Return [x, y] of the center of cell containing provided text 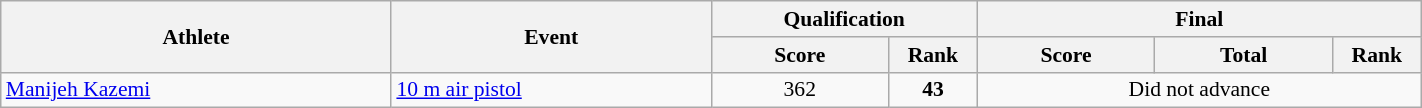
43 [934, 90]
Total [1244, 55]
Event [551, 36]
Did not advance [1199, 90]
10 m air pistol [551, 90]
Final [1199, 19]
Manijeh Kazemi [196, 90]
362 [800, 90]
Qualification [844, 19]
Athlete [196, 36]
